Determine the [x, y] coordinate at the center of the cell enclosing the given text.  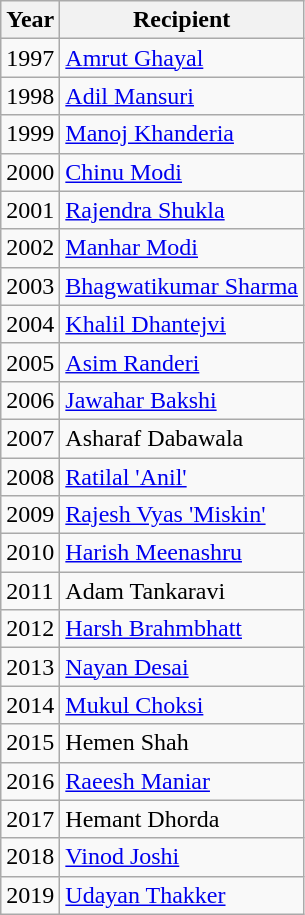
Nayan Desai [182, 667]
2012 [30, 629]
Year [30, 20]
Jawahar Bakshi [182, 400]
2014 [30, 705]
Khalil Dhantejvi [182, 324]
2001 [30, 210]
Udayan Thakker [182, 895]
Hemant Dhorda [182, 819]
2004 [30, 324]
Manhar Modi [182, 248]
2009 [30, 515]
2007 [30, 438]
Rajendra Shukla [182, 210]
2017 [30, 819]
Adil Mansuri [182, 96]
Asim Randeri [182, 362]
Asharaf Dabawala [182, 438]
2000 [30, 172]
Manoj Khanderia [182, 134]
2015 [30, 743]
Chinu Modi [182, 172]
2018 [30, 857]
2003 [30, 286]
Vinod Joshi [182, 857]
Harish Meenashru [182, 553]
2002 [30, 248]
Hemen Shah [182, 743]
2013 [30, 667]
2011 [30, 591]
Ratilal 'Anil' [182, 477]
Rajesh Vyas 'Miskin' [182, 515]
Adam Tankaravi [182, 591]
2005 [30, 362]
1999 [30, 134]
Harsh Brahmbhatt [182, 629]
Recipient [182, 20]
2006 [30, 400]
2016 [30, 781]
1998 [30, 96]
Mukul Choksi [182, 705]
Raeesh Maniar [182, 781]
Bhagwatikumar Sharma [182, 286]
2010 [30, 553]
2008 [30, 477]
2019 [30, 895]
Amrut Ghayal [182, 58]
1997 [30, 58]
